Identify which cell holds the provided text, then report its [x, y] central coordinate. 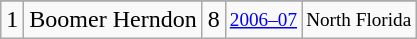
8 [214, 20]
Boomer Herndon [113, 20]
1 [12, 20]
North Florida [359, 20]
2006–07 [263, 20]
